Find where the given text appears and provide that cell's center as [X, Y] coordinate. 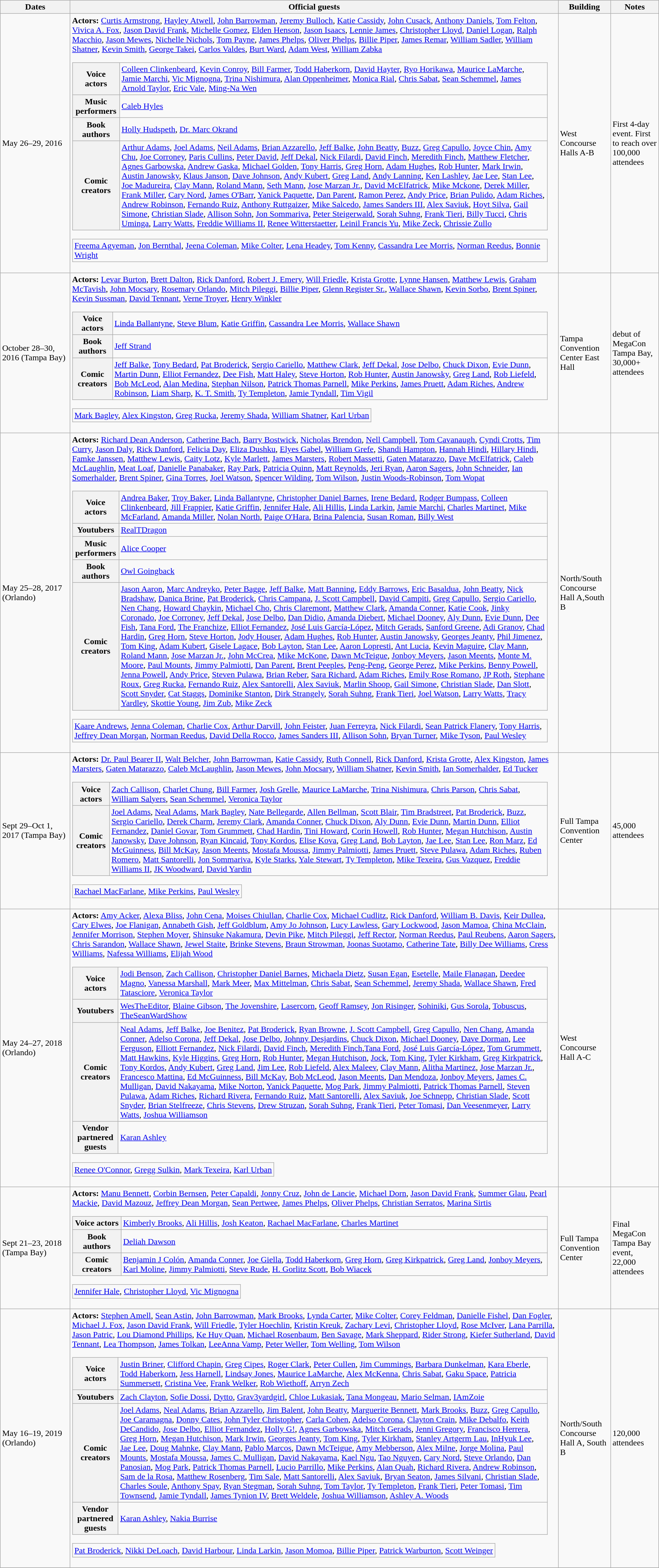
Jennifer Hale, Christopher Lloyd, Vic Mignogna [157, 1292]
Owl Goingback [333, 571]
Alice Cooper [333, 548]
Jeff Strand [330, 347]
Renee O'Connor, Gregg Sulkin, Mark Texeira, Karl Urban [173, 1169]
WesTheEditor, Blaine Gibson, The Jovenshire, Lasercorn, Geoff Ramsey, Jon Risinger, Sohiniki, Gus Sorola, Tobuscus, TheSeanWardShow [333, 1011]
Caleb Hyles [334, 106]
Mark Bagley, Alex Kingston, Greg Rucka, Jeremy Shada, William Shatner, Karl Urban [222, 415]
October 28–30, 2016 (Tampa Bay) [35, 353]
Zach Clayton, Sofie Dossi, Dytto, Grav3yardgirl, Chloe Lukasiak, Tana Mongeau, Mario Selman, IAmZoie [333, 1396]
Building [584, 7]
Linda Ballantyne, Steve Blum, Katie Griffin, Cassandra Lee Morris, Wallace Shawn [330, 323]
Karan Ashley [333, 1138]
May 24–27, 2018 (Orlando) [35, 1047]
Tampa Convention Center East Hall [584, 353]
Kimberly Brooks, Ali Hillis, Josh Keaton, Rachael MacFarlane, Charles Martinet [334, 1223]
Sept 29–Oct 1, 2017 (Tampa Bay) [35, 830]
Karan Ashley, Nakia Burrise [333, 1518]
North/South Concourse Hall A, South B [584, 1438]
North/South Concourse Hall A,South B [584, 592]
Freema Agyeman, Jon Bernthal, Jeena Coleman, Mike Colter, Lena Headey, Tom Kenny, Cassandra Lee Morris, Norman Reedus, Bonnie Wright [310, 251]
May 26–29, 2016 [35, 143]
May 16–19, 2019 (Orlando) [35, 1438]
West Concourse Halls A-B [584, 143]
45,000 attendees [634, 830]
Sept 21–23, 2018 (Tampa Bay) [35, 1248]
First 4-day event. First to reach over 100,000 attendees [634, 143]
Final MegaCon Tampa Bay event, 22,000 attendees [634, 1248]
debut of MegaCon Tampa Bay, 30,000+ attendees [634, 353]
West Concourse Hall A-C [584, 1047]
Dates [35, 7]
Official guests [314, 7]
Deliah Dawson [334, 1241]
Notes [634, 7]
Holly Hudspeth, Dr. Marc Okrand [334, 129]
RealTDragon [333, 530]
Pat Broderick, Nikki DeLoach, David Harbour, Linda Larkin, Jason Momoa, Billie Piper, Patrick Warburton, Scott Weinger [284, 1550]
120,000 attendees [634, 1438]
May 25–28, 2017 (Orlando) [35, 592]
Rachael MacFarlane, Mike Perkins, Paul Wesley [157, 891]
